Find where the given text appears and provide that cell's center as [x, y] coordinate. 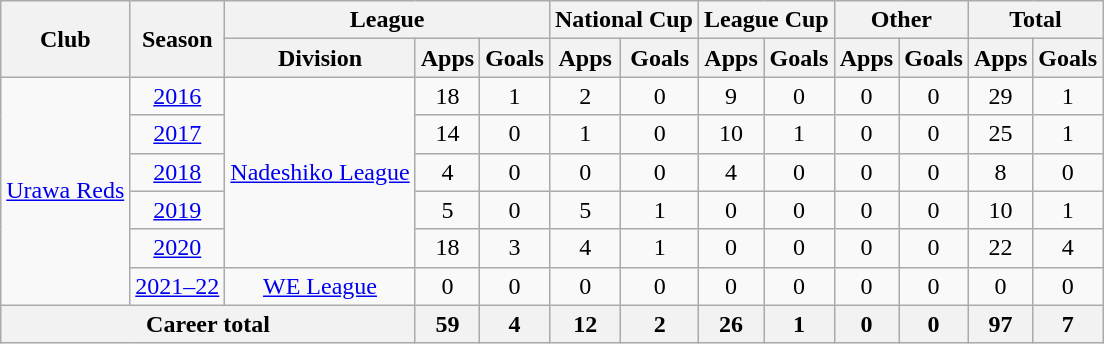
Total [1035, 20]
Urawa Reds [66, 191]
Division [320, 58]
97 [1000, 324]
22 [1000, 248]
2020 [178, 248]
League Cup [766, 20]
Season [178, 39]
Career total [208, 324]
2017 [178, 134]
Club [66, 39]
WE League [320, 286]
League [388, 20]
Other [901, 20]
2018 [178, 172]
Nadeshiko League [320, 172]
8 [1000, 172]
25 [1000, 134]
29 [1000, 96]
14 [447, 134]
National Cup [624, 20]
59 [447, 324]
7 [1068, 324]
2019 [178, 210]
2021–22 [178, 286]
26 [730, 324]
12 [585, 324]
9 [730, 96]
2016 [178, 96]
3 [515, 248]
